Pinpoint the cell where the given text exists, returning its (X, Y) midpoint coordinate. 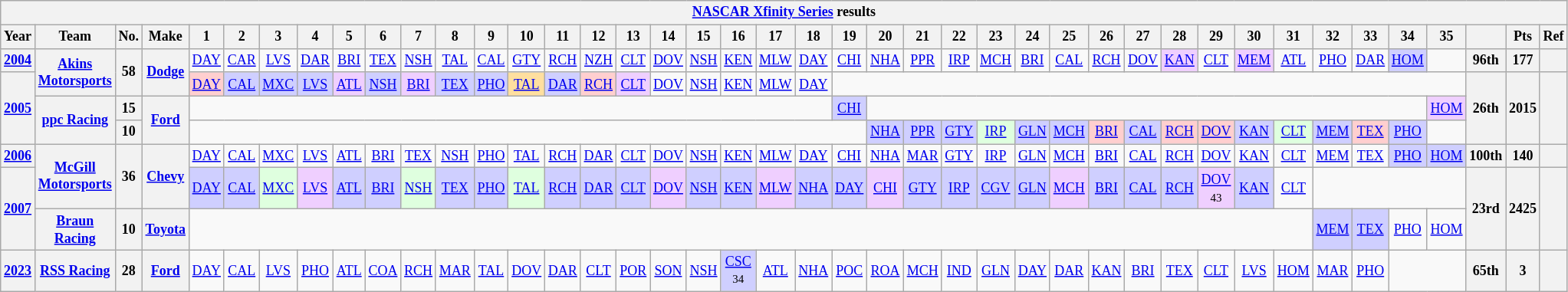
CAR (242, 60)
CGV (996, 189)
1 (206, 37)
23 (996, 37)
DOV43 (1216, 189)
16 (738, 37)
NZH (598, 60)
32 (1333, 37)
58 (129, 72)
Team (75, 37)
Braun Racing (75, 230)
96th (1486, 60)
4 (316, 37)
26th (1486, 108)
2 (242, 37)
34 (1408, 37)
30 (1254, 37)
20 (886, 37)
SON (669, 271)
NASCAR Xfinity Series results (784, 12)
11 (563, 37)
Chevy (166, 176)
19 (850, 37)
27 (1143, 37)
36 (129, 176)
Year (18, 37)
17 (776, 37)
25 (1069, 37)
ppc Racing (75, 120)
177 (1523, 60)
6 (383, 37)
35 (1446, 37)
ROA (886, 271)
2425 (1523, 208)
Pts (1523, 37)
Dodge (166, 72)
100th (1486, 156)
Make (166, 37)
7 (419, 37)
2007 (18, 208)
RSS Racing (75, 271)
2005 (18, 108)
29 (1216, 37)
Ref (1553, 37)
No. (129, 37)
33 (1371, 37)
21 (922, 37)
CSC34 (738, 271)
9 (491, 37)
24 (1032, 37)
18 (814, 37)
140 (1523, 156)
5 (349, 37)
Akins Motorsports (75, 72)
IND (959, 271)
13 (633, 37)
22 (959, 37)
8 (455, 37)
65th (1486, 271)
31 (1293, 37)
POR (633, 271)
14 (669, 37)
23rd (1486, 208)
12 (598, 37)
POC (850, 271)
Toyota (166, 230)
2023 (18, 271)
COA (383, 271)
2004 (18, 60)
McGill Motorsports (75, 176)
2006 (18, 156)
26 (1106, 37)
2015 (1523, 108)
